Return (X, Y) of the center of cell containing provided text 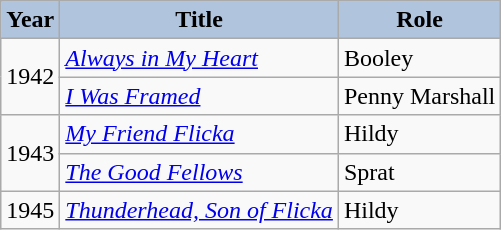
I Was Framed (200, 96)
1942 (30, 77)
Title (200, 20)
My Friend Flicka (200, 134)
The Good Fellows (200, 172)
Thunderhead, Son of Flicka (200, 210)
1943 (30, 153)
Role (419, 20)
1945 (30, 210)
Sprat (419, 172)
Booley (419, 58)
Year (30, 20)
Penny Marshall (419, 96)
Always in My Heart (200, 58)
